Detect which cell encompasses the target text, then output its (X, Y) center coordinate. 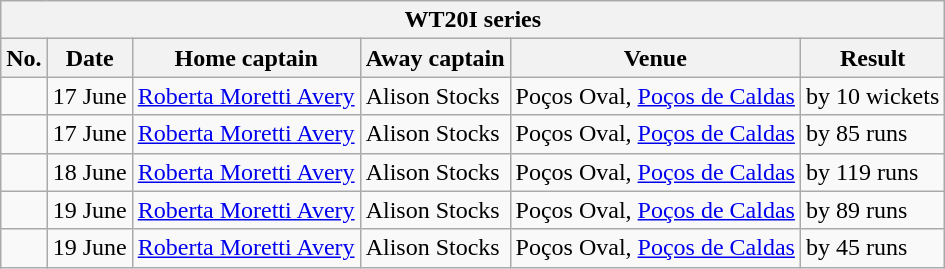
by 89 runs (872, 210)
by 10 wickets (872, 96)
Venue (655, 58)
WT20I series (473, 20)
by 85 runs (872, 134)
18 June (90, 172)
No. (24, 58)
Result (872, 58)
Home captain (246, 58)
by 119 runs (872, 172)
Date (90, 58)
by 45 runs (872, 248)
Away captain (435, 58)
